Identify which cell holds the provided text, then report its (x, y) central coordinate. 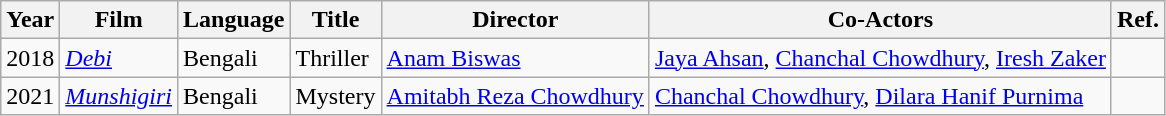
Mystery (336, 96)
Munshigiri (119, 96)
Film (119, 20)
Director (515, 20)
Title (336, 20)
Chanchal Chowdhury, Dilara Hanif Purnima (880, 96)
2021 (30, 96)
Jaya Ahsan, Chanchal Chowdhury, Iresh Zaker (880, 58)
Anam Biswas (515, 58)
2018 (30, 58)
Co-Actors (880, 20)
Language (234, 20)
Thriller (336, 58)
Year (30, 20)
Amitabh Reza Chowdhury (515, 96)
Ref. (1138, 20)
Debi (119, 58)
